Locate the cell with the specified text and output its (x, y) center coordinate. 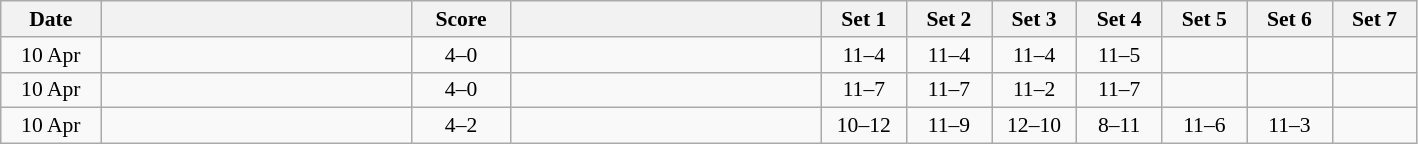
Score (461, 19)
Set 5 (1204, 19)
11–2 (1034, 90)
Set 3 (1034, 19)
12–10 (1034, 126)
Set 2 (948, 19)
11–3 (1290, 126)
8–11 (1120, 126)
10–12 (864, 126)
11–6 (1204, 126)
Set 6 (1290, 19)
11–9 (948, 126)
Set 1 (864, 19)
Set 4 (1120, 19)
4–2 (461, 126)
Set 7 (1374, 19)
11–5 (1120, 55)
Date (51, 19)
